Determine the [x, y] coordinate at the center of the cell enclosing the given text.  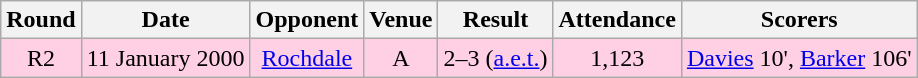
Round [41, 20]
Scorers [799, 20]
Result [496, 20]
Attendance [617, 20]
Venue [401, 20]
2–3 (a.e.t.) [496, 58]
Rochdale [307, 58]
R2 [41, 58]
A [401, 58]
11 January 2000 [166, 58]
1,123 [617, 58]
Davies 10', Barker 106' [799, 58]
Date [166, 20]
Opponent [307, 20]
